Detect which cell encompasses the target text, then output its (X, Y) center coordinate. 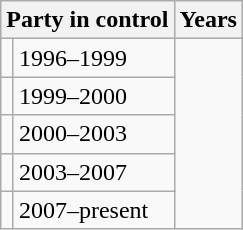
1996–1999 (94, 58)
Party in control (88, 20)
Years (208, 20)
1999–2000 (94, 96)
2007–present (94, 210)
2003–2007 (94, 172)
2000–2003 (94, 134)
